Find where the given text appears and provide that cell's center as (X, Y) coordinate. 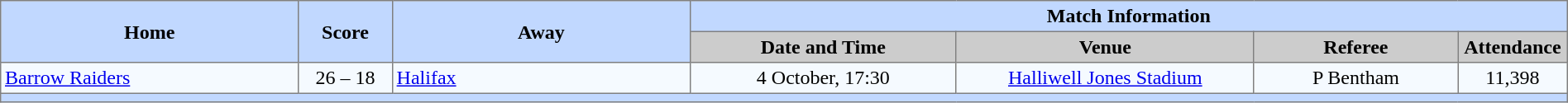
Match Information (1128, 16)
Date and Time (823, 47)
Venue (1105, 47)
26 – 18 (346, 78)
Attendance (1513, 47)
Barrow Raiders (150, 78)
Referee (1355, 47)
P Bentham (1355, 78)
4 October, 17:30 (823, 78)
Away (541, 31)
Score (346, 31)
Halifax (541, 78)
Home (150, 31)
Halliwell Jones Stadium (1105, 78)
11,398 (1513, 78)
